Output the [x, y] coordinate of the center of the cell containing the given text.  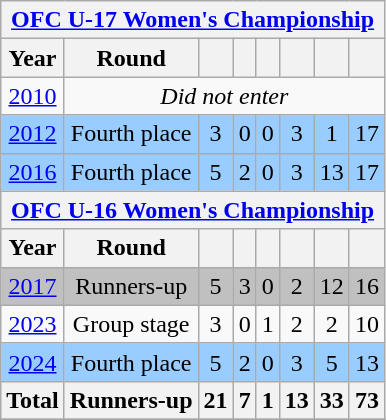
2012 [33, 134]
7 [244, 400]
OFC U-17 Women's Championship [193, 20]
16 [366, 286]
Did not enter [224, 96]
Group stage [131, 324]
21 [216, 400]
33 [332, 400]
2017 [33, 286]
2010 [33, 96]
2016 [33, 172]
OFC U-16 Women's Championship [193, 210]
2023 [33, 324]
Total [33, 400]
12 [332, 286]
73 [366, 400]
10 [366, 324]
2024 [33, 362]
